Output the (x, y) coordinate of the center of the cell containing the given text.  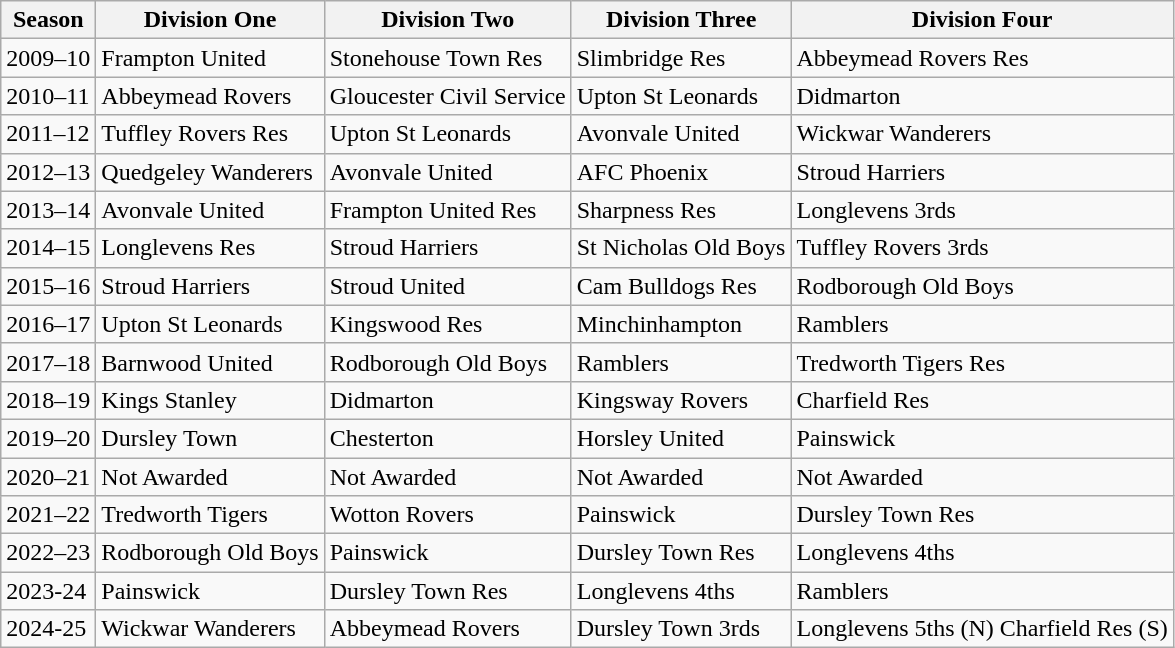
2022–23 (48, 553)
Division One (210, 20)
2009–10 (48, 58)
Dursley Town (210, 438)
Season (48, 20)
2018–19 (48, 400)
Frampton United (210, 58)
Longlevens 5ths (N) Charfield Res (S) (982, 629)
Tredworth Tigers (210, 515)
Wotton Rovers (448, 515)
2023-24 (48, 591)
2014–15 (48, 248)
Stonehouse Town Res (448, 58)
Frampton United Res (448, 210)
Chesterton (448, 438)
Longlevens 3rds (982, 210)
Longlevens Res (210, 248)
Kingsway Rovers (681, 400)
Dursley Town 3rds (681, 629)
Quedgeley Wanderers (210, 172)
2024-25 (48, 629)
Tredworth Tigers Res (982, 362)
Tuffley Rovers 3rds (982, 248)
2013–14 (48, 210)
Division Two (448, 20)
2010–11 (48, 96)
Charfield Res (982, 400)
2017–18 (48, 362)
Gloucester Civil Service (448, 96)
2019–20 (48, 438)
Abbeymead Rovers Res (982, 58)
Slimbridge Res (681, 58)
Tuffley Rovers Res (210, 134)
Kings Stanley (210, 400)
Horsley United (681, 438)
Cam Bulldogs Res (681, 286)
Division Four (982, 20)
Stroud United (448, 286)
Barnwood United (210, 362)
Minchinhampton (681, 324)
Sharpness Res (681, 210)
AFC Phoenix (681, 172)
2015–16 (48, 286)
St Nicholas Old Boys (681, 248)
2016–17 (48, 324)
2012–13 (48, 172)
2021–22 (48, 515)
Kingswood Res (448, 324)
Division Three (681, 20)
2011–12 (48, 134)
2020–21 (48, 477)
